Find where the given text appears and provide that cell's center as (x, y) coordinate. 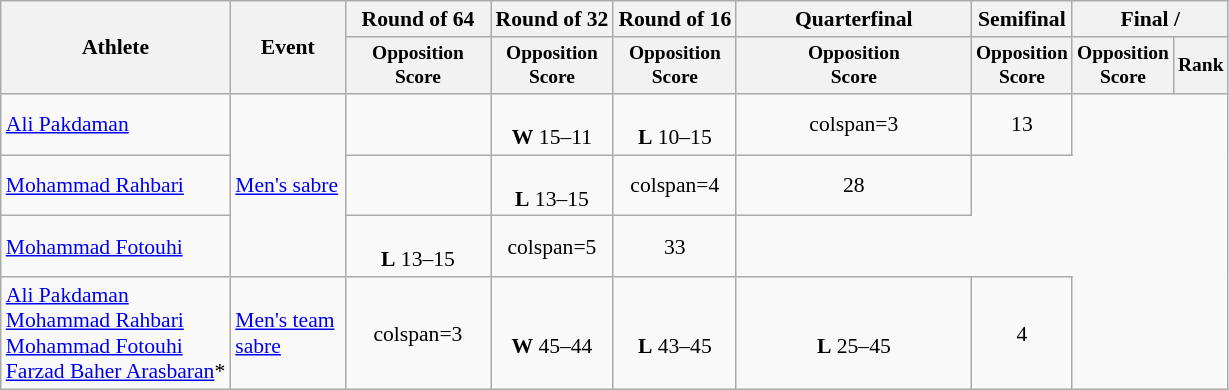
W 15–11 (552, 124)
Athlete (116, 48)
Ali Pakdaman (116, 124)
Round of 64 (418, 19)
W 45–44 (552, 333)
33 (674, 246)
Round of 16 (674, 19)
Ali PakdamanMohammad RahbariMohammad FotouhiFarzad Baher Arasbaran* (116, 333)
Mohammad Fotouhi (116, 246)
L 10–15 (674, 124)
Semifinal (1022, 19)
colspan=4 (674, 186)
Men's sabre (288, 186)
4 (1022, 333)
Event (288, 48)
13 (1022, 124)
Final / (1150, 19)
Mohammad Rahbari (116, 186)
Round of 32 (552, 19)
L 25–45 (854, 333)
L 43–45 (674, 333)
Men's team sabre (288, 333)
28 (854, 186)
Rank (1200, 66)
colspan=5 (552, 246)
Quarterfinal (854, 19)
